Find where the given text appears and provide that cell's center as [X, Y] coordinate. 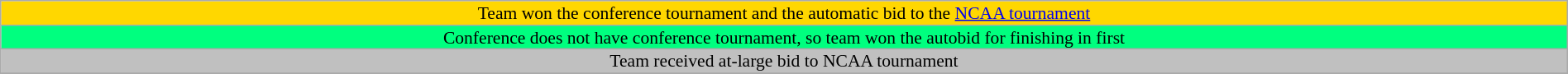
Team won the conference tournament and the automatic bid to the NCAA tournament [784, 13]
Team received at-large bid to NCAA tournament [784, 62]
Conference does not have conference tournament, so team won the autobid for finishing in first [784, 38]
